Return the [x, y] coordinate for the center point of the cell that contains the specified text.  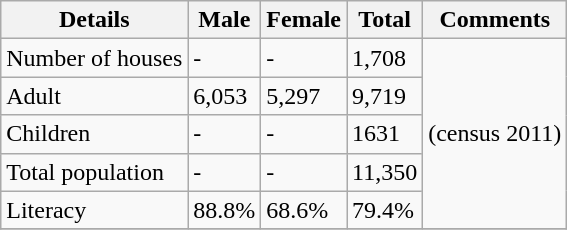
Total population [94, 172]
79.4% [385, 210]
68.6% [304, 210]
9,719 [385, 96]
88.8% [224, 210]
Male [224, 20]
Female [304, 20]
Literacy [94, 210]
11,350 [385, 172]
Number of houses [94, 58]
6,053 [224, 96]
Details [94, 20]
5,297 [304, 96]
Total [385, 20]
1631 [385, 134]
1,708 [385, 58]
Comments [495, 20]
Children [94, 134]
(census 2011) [495, 134]
Adult [94, 96]
